Extract the [X, Y] coordinate from the center of the cell holding the provided text.  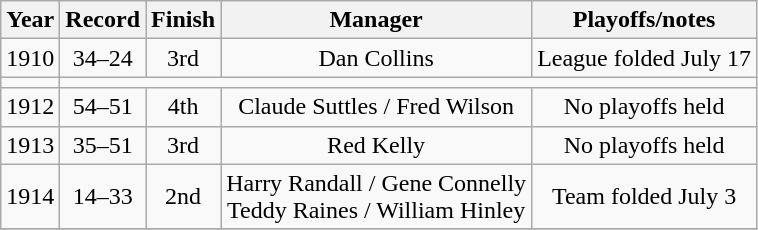
34–24 [103, 58]
League folded July 17 [644, 58]
4th [184, 107]
Playoffs/notes [644, 20]
Year [30, 20]
Finish [184, 20]
14–33 [103, 196]
Claude Suttles / Fred Wilson [376, 107]
Record [103, 20]
54–51 [103, 107]
1910 [30, 58]
Harry Randall / Gene Connelly Teddy Raines / William Hinley [376, 196]
1914 [30, 196]
1912 [30, 107]
Dan Collins [376, 58]
Team folded July 3 [644, 196]
Manager [376, 20]
2nd [184, 196]
35–51 [103, 145]
Red Kelly [376, 145]
1913 [30, 145]
